Provide the [x, y] coordinate of the cell's center where the given text is located.  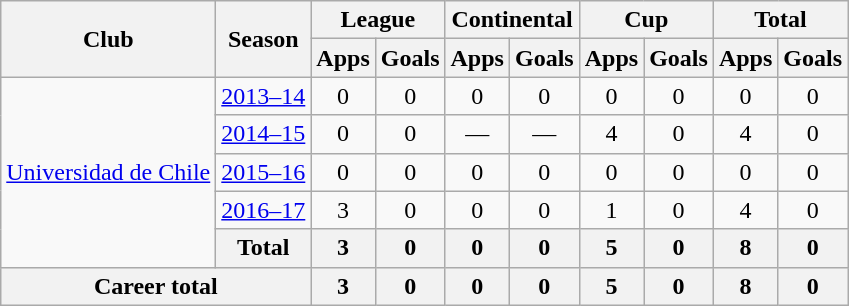
Club [108, 39]
Universidad de Chile [108, 172]
1 [611, 210]
2014–15 [264, 134]
Cup [646, 20]
2013–14 [264, 96]
2015–16 [264, 172]
Career total [156, 286]
Season [264, 39]
2016–17 [264, 210]
Continental [512, 20]
League [378, 20]
